Search for the cell housing the specified text and yield its (x, y) center coordinate. 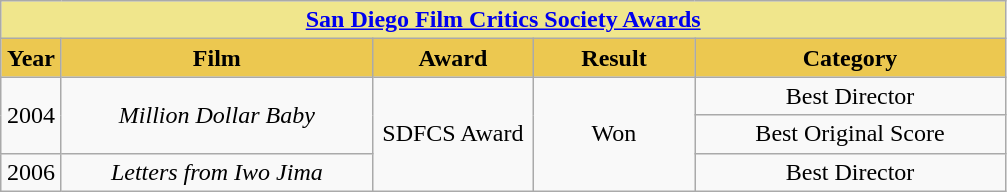
San Diego Film Critics Society Awards (504, 20)
Letters from Iwo Jima (216, 172)
2006 (32, 172)
SDFCS Award (452, 134)
2004 (32, 115)
Award (452, 58)
Film (216, 58)
Million Dollar Baby (216, 115)
Year (32, 58)
Won (614, 134)
Category (850, 58)
Result (614, 58)
Best Original Score (850, 134)
